Return the (x, y) coordinate for the center point of the cell that contains the specified text.  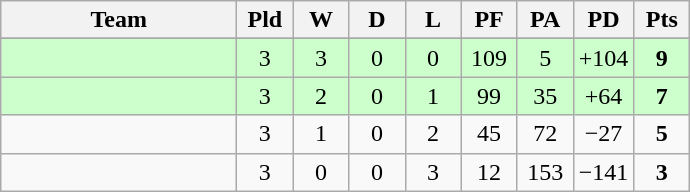
D (377, 20)
109 (489, 58)
72 (545, 134)
+64 (604, 96)
W (321, 20)
PD (604, 20)
45 (489, 134)
35 (545, 96)
Pld (265, 20)
153 (545, 172)
−141 (604, 172)
L (433, 20)
9 (662, 58)
PA (545, 20)
12 (489, 172)
Pts (662, 20)
7 (662, 96)
PF (489, 20)
Team (119, 20)
−27 (604, 134)
99 (489, 96)
+104 (604, 58)
